Identify which cell holds the provided text, then report its (x, y) central coordinate. 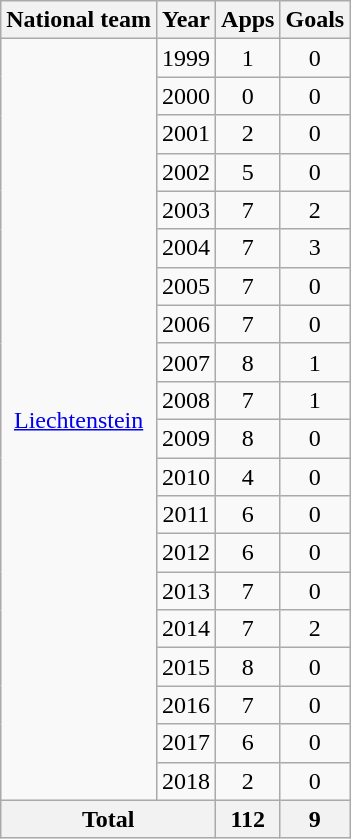
2018 (186, 781)
2016 (186, 705)
2001 (186, 134)
2014 (186, 629)
1999 (186, 58)
2004 (186, 248)
2013 (186, 591)
4 (248, 477)
Year (186, 20)
2008 (186, 400)
2000 (186, 96)
2007 (186, 362)
National team (79, 20)
Liechtenstein (79, 420)
9 (315, 819)
Total (108, 819)
2002 (186, 172)
2006 (186, 324)
Apps (248, 20)
Goals (315, 20)
2012 (186, 553)
2005 (186, 286)
2011 (186, 515)
3 (315, 248)
2017 (186, 743)
5 (248, 172)
2015 (186, 667)
2003 (186, 210)
112 (248, 819)
2009 (186, 438)
2010 (186, 477)
